For the text-containing cell, return its midpoint in [x, y] coordinate format. 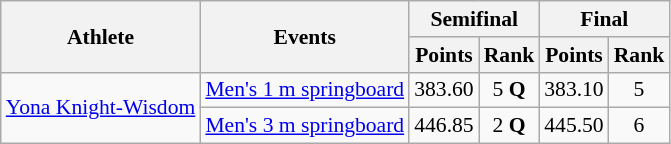
Final [604, 19]
Men's 1 m springboard [304, 90]
445.50 [574, 126]
Semifinal [474, 19]
Events [304, 36]
Athlete [101, 36]
2 Q [510, 126]
5 [640, 90]
6 [640, 126]
446.85 [444, 126]
5 Q [510, 90]
Men's 3 m springboard [304, 126]
383.10 [574, 90]
Yona Knight-Wisdom [101, 108]
383.60 [444, 90]
